Extract the [X, Y] coordinate from the center of the cell holding the provided text.  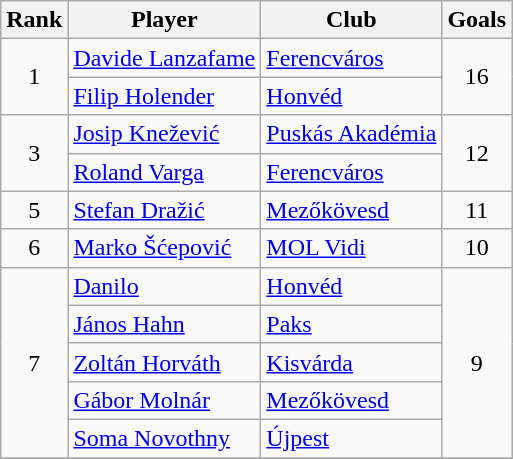
Filip Holender [164, 96]
Puskás Akadémia [352, 134]
Kisvárda [352, 362]
Goals [477, 20]
Paks [352, 324]
Gábor Molnár [164, 400]
Danilo [164, 286]
Marko Šćepović [164, 248]
11 [477, 210]
9 [477, 362]
Rank [34, 20]
Stefan Dražić [164, 210]
Roland Varga [164, 172]
10 [477, 248]
7 [34, 362]
Soma Novothny [164, 438]
Újpest [352, 438]
16 [477, 77]
12 [477, 153]
1 [34, 77]
Josip Knežević [164, 134]
5 [34, 210]
Player [164, 20]
Zoltán Horváth [164, 362]
MOL Vidi [352, 248]
3 [34, 153]
János Hahn [164, 324]
Davide Lanzafame [164, 58]
6 [34, 248]
Club [352, 20]
